Search for the cell housing the specified text and yield its (x, y) center coordinate. 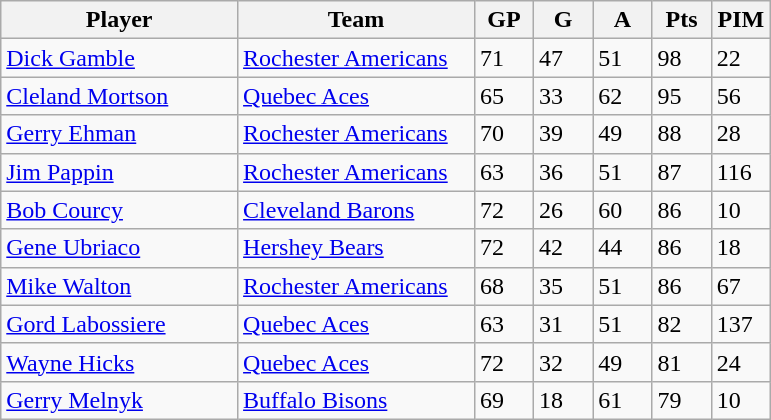
Gerry Ehman (120, 134)
Jim Pappin (120, 172)
Cleland Mortson (120, 96)
Gerry Melnyk (120, 400)
G (564, 20)
28 (740, 134)
62 (622, 96)
33 (564, 96)
36 (564, 172)
47 (564, 58)
32 (564, 362)
39 (564, 134)
67 (740, 286)
61 (622, 400)
137 (740, 324)
69 (504, 400)
Team (356, 20)
44 (622, 248)
68 (504, 286)
31 (564, 324)
79 (682, 400)
60 (622, 210)
71 (504, 58)
87 (682, 172)
Mike Walton (120, 286)
GP (504, 20)
A (622, 20)
Bob Courcy (120, 210)
Gene Ubriaco (120, 248)
56 (740, 96)
81 (682, 362)
Pts (682, 20)
26 (564, 210)
Dick Gamble (120, 58)
Gord Labossiere (120, 324)
22 (740, 58)
Player (120, 20)
24 (740, 362)
42 (564, 248)
82 (682, 324)
70 (504, 134)
Wayne Hicks (120, 362)
88 (682, 134)
PIM (740, 20)
35 (564, 286)
116 (740, 172)
95 (682, 96)
Hershey Bears (356, 248)
Cleveland Barons (356, 210)
65 (504, 96)
Buffalo Bisons (356, 400)
98 (682, 58)
